Pinpoint the cell where the given text exists, returning its [x, y] midpoint coordinate. 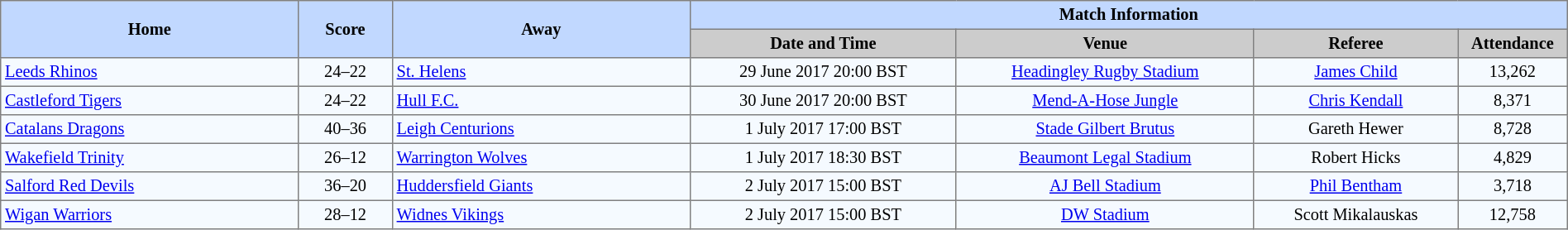
Date and Time [823, 43]
DW Stadium [1105, 214]
Huddersfield Giants [541, 186]
3,718 [1513, 186]
1 July 2017 17:00 BST [823, 129]
Robert Hicks [1355, 157]
Castleford Tigers [150, 100]
Wakefield Trinity [150, 157]
13,262 [1513, 72]
Leigh Centurions [541, 129]
Score [346, 30]
26–12 [346, 157]
Chris Kendall [1355, 100]
36–20 [346, 186]
James Child [1355, 72]
30 June 2017 20:00 BST [823, 100]
Wigan Warriors [150, 214]
Widnes Vikings [541, 214]
Gareth Hewer [1355, 129]
Attendance [1513, 43]
Venue [1105, 43]
Beaumont Legal Stadium [1105, 157]
Headingley Rugby Stadium [1105, 72]
Mend-A-Hose Jungle [1105, 100]
Hull F.C. [541, 100]
Stade Gilbert Brutus [1105, 129]
Catalans Dragons [150, 129]
8,371 [1513, 100]
AJ Bell Stadium [1105, 186]
28–12 [346, 214]
Match Information [1128, 15]
Phil Bentham [1355, 186]
29 June 2017 20:00 BST [823, 72]
Referee [1355, 43]
Salford Red Devils [150, 186]
4,829 [1513, 157]
Home [150, 30]
Leeds Rhinos [150, 72]
40–36 [346, 129]
Warrington Wolves [541, 157]
8,728 [1513, 129]
St. Helens [541, 72]
Away [541, 30]
Scott Mikalauskas [1355, 214]
12,758 [1513, 214]
1 July 2017 18:30 BST [823, 157]
